Return the (x, y) coordinate for the center point of the cell that contains the specified text.  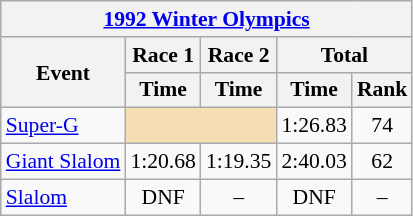
Rank (382, 90)
Super-G (64, 126)
1:19.35 (238, 162)
Race 1 (162, 55)
2:40.03 (314, 162)
Event (64, 72)
Race 2 (238, 55)
74 (382, 126)
62 (382, 162)
Total (344, 55)
1:20.68 (162, 162)
Slalom (64, 197)
Giant Slalom (64, 162)
1:26.83 (314, 126)
1992 Winter Olympics (207, 19)
